Extract the [x, y] coordinate from the center of the cell holding the provided text.  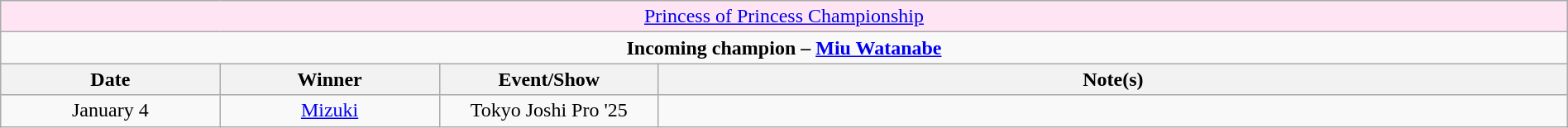
Mizuki [329, 111]
Tokyo Joshi Pro '25 [549, 111]
Note(s) [1113, 79]
January 4 [111, 111]
Event/Show [549, 79]
Princess of Princess Championship [784, 17]
Date [111, 79]
Winner [329, 79]
Incoming champion – Miu Watanabe [784, 48]
